Extract the (X, Y) coordinate from the center of the cell holding the provided text.  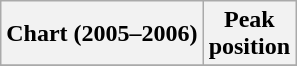
Chart (2005–2006) (102, 34)
Peakposition (249, 34)
